Locate the cell with the specified text and output its (X, Y) center coordinate. 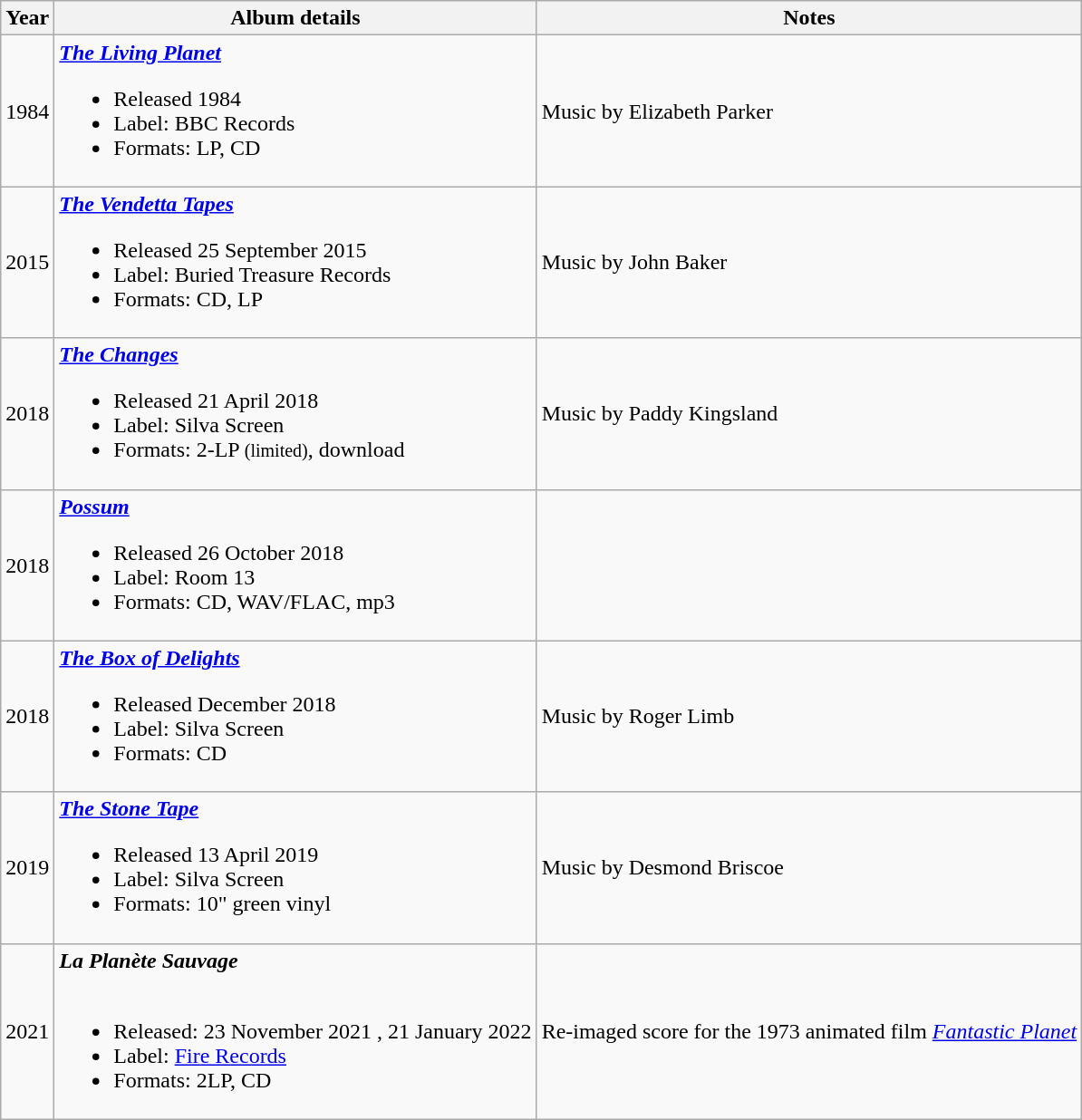
The Box of DelightsReleased December 2018Label: Silva Screen Formats: CD (295, 716)
Year (27, 18)
PossumReleased 26 October 2018Label: Room 13 Formats: CD, WAV/FLAC, mp3 (295, 565)
La Planète SauvageReleased: 23 November 2021 , 21 January 2022Label: Fire Records Formats: 2LP, CD (295, 1031)
Re-imaged score for the 1973 animated film Fantastic Planet (809, 1031)
Music by Paddy Kingsland (809, 413)
The Vendetta TapesReleased 25 September 2015Label: Buried Treasure Records Formats: CD, LP (295, 263)
2019 (27, 868)
Music by John Baker (809, 263)
2021 (27, 1031)
The Stone TapeReleased 13 April 2019Label: Silva Screen Formats: 10" green vinyl (295, 868)
The ChangesReleased 21 April 2018Label: Silva Screen Formats: 2-LP (limited), download (295, 413)
Music by Elizabeth Parker (809, 111)
The Living PlanetReleased 1984Label: BBC Records Formats: LP, CD (295, 111)
Music by Roger Limb (809, 716)
1984 (27, 111)
Album details (295, 18)
Notes (809, 18)
2015 (27, 263)
Music by Desmond Briscoe (809, 868)
